Detect which cell encompasses the target text, then output its [X, Y] center coordinate. 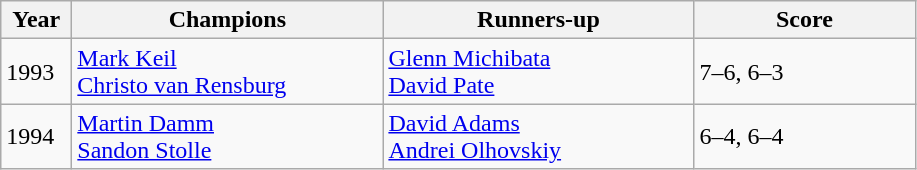
6–4, 6–4 [804, 136]
7–6, 6–3 [804, 72]
Martin Damm Sandon Stolle [228, 136]
Champions [228, 20]
Runners-up [538, 20]
1994 [36, 136]
David Adams Andrei Olhovskiy [538, 136]
Year [36, 20]
1993 [36, 72]
Glenn Michibata David Pate [538, 72]
Score [804, 20]
Mark Keil Christo van Rensburg [228, 72]
